Identify which cell holds the provided text, then report its [X, Y] central coordinate. 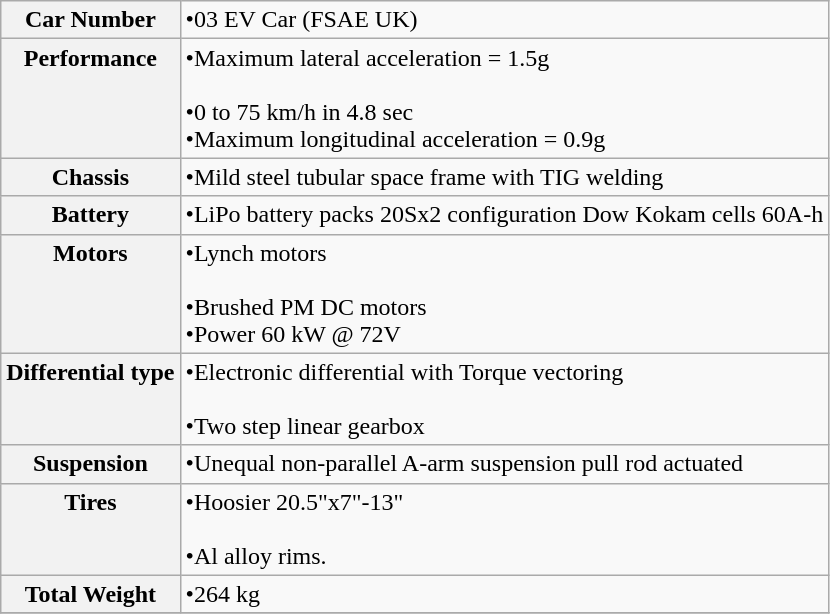
•Hoosier 20.5"x7"-13"•Al alloy rims. [504, 529]
Tires [90, 529]
•Unequal non-parallel A-arm suspension pull rod actuated [504, 464]
•Maximum lateral acceleration = 1.5g •0 to 75 km/h in 4.8 sec •Maximum longitudinal acceleration = 0.9g [504, 98]
Battery [90, 215]
Total Weight [90, 594]
Differential type [90, 399]
Suspension [90, 464]
•03 EV Car (FSAE UK) [504, 20]
Car Number [90, 20]
Chassis [90, 177]
•Electronic differential with Torque vectoring•Two step linear gearbox [504, 399]
•Lynch motors•Brushed PM DC motors •Power 60 kW @ 72V [504, 294]
•Mild steel tubular space frame with TIG welding [504, 177]
Motors [90, 294]
Performance [90, 98]
•LiPo battery packs 20Sx2 configuration Dow Kokam cells 60A-h [504, 215]
•264 kg [504, 594]
